Scan for the cell matching the given text and deliver its [x, y] coordinate at center. 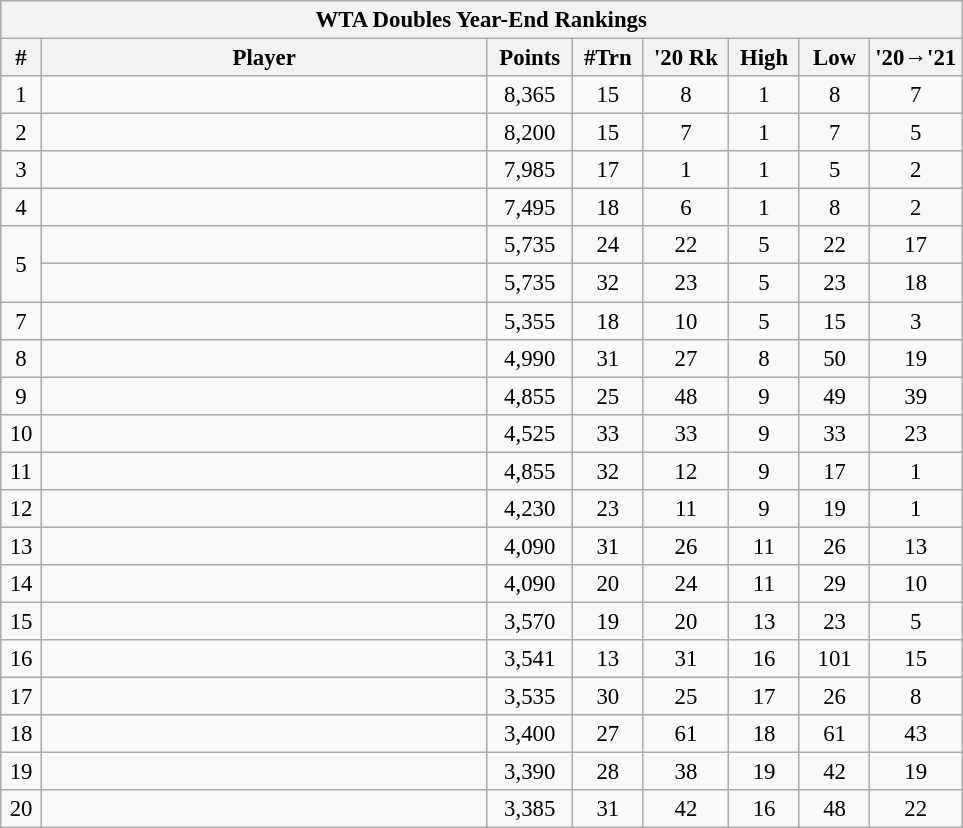
4 [22, 208]
38 [686, 772]
# [22, 58]
#Trn [608, 58]
8,365 [530, 95]
7,985 [530, 170]
Player [264, 58]
3,400 [530, 734]
4,525 [530, 433]
3,390 [530, 772]
50 [834, 358]
30 [608, 697]
7,495 [530, 208]
3,385 [530, 809]
49 [834, 396]
'20→'21 [916, 58]
29 [834, 584]
6 [686, 208]
'20 Rk [686, 58]
4,990 [530, 358]
3,541 [530, 659]
28 [608, 772]
3,570 [530, 621]
14 [22, 584]
43 [916, 734]
WTA Doubles Year-End Rankings [482, 20]
101 [834, 659]
5,355 [530, 321]
Low [834, 58]
39 [916, 396]
3,535 [530, 697]
Points [530, 58]
High [764, 58]
8,200 [530, 133]
4,230 [530, 509]
